Scan for the cell matching the given text and deliver its (X, Y) coordinate at center. 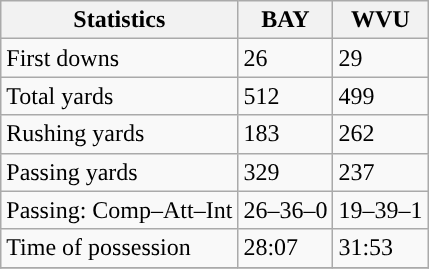
499 (380, 96)
Total yards (120, 96)
237 (380, 172)
329 (286, 172)
WVU (380, 20)
First downs (120, 58)
28:07 (286, 248)
31:53 (380, 248)
Time of possession (120, 248)
512 (286, 96)
Passing: Comp–Att–Int (120, 210)
29 (380, 58)
26 (286, 58)
183 (286, 134)
Passing yards (120, 172)
19–39–1 (380, 210)
BAY (286, 20)
26–36–0 (286, 210)
Rushing yards (120, 134)
Statistics (120, 20)
262 (380, 134)
